Detect which cell encompasses the target text, then output its [x, y] center coordinate. 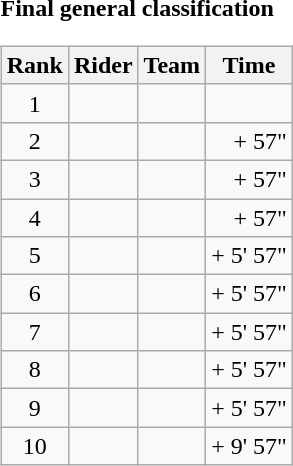
Team [172, 65]
2 [34, 141]
3 [34, 179]
Time [250, 65]
5 [34, 256]
6 [34, 294]
9 [34, 408]
Rider [103, 65]
10 [34, 446]
4 [34, 217]
+ 9' 57" [250, 446]
8 [34, 370]
1 [34, 103]
7 [34, 332]
Rank [34, 65]
